Detect which cell encompasses the target text, then output its (x, y) center coordinate. 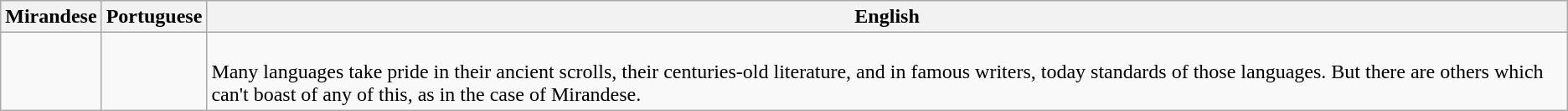
Mirandese (51, 17)
Portuguese (154, 17)
English (887, 17)
